Capture the cell that displays the provided text and extract its [X, Y] central coordinate. 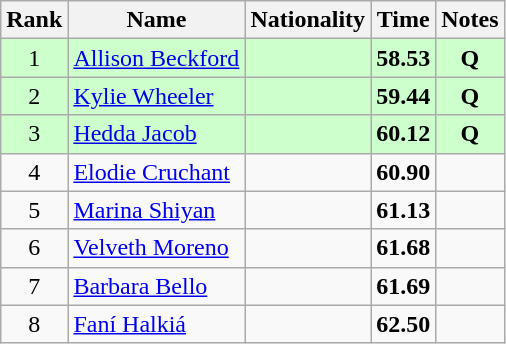
5 [34, 210]
Elodie Cruchant [156, 172]
1 [34, 58]
3 [34, 134]
Barbara Bello [156, 286]
61.13 [404, 210]
61.69 [404, 286]
Marina Shiyan [156, 210]
2 [34, 96]
Allison Beckford [156, 58]
59.44 [404, 96]
Kylie Wheeler [156, 96]
7 [34, 286]
61.68 [404, 248]
Notes [470, 20]
Time [404, 20]
Hedda Jacob [156, 134]
58.53 [404, 58]
Velveth Moreno [156, 248]
62.50 [404, 324]
60.90 [404, 172]
8 [34, 324]
60.12 [404, 134]
Faní Halkiá [156, 324]
6 [34, 248]
Nationality [308, 20]
4 [34, 172]
Name [156, 20]
Rank [34, 20]
